From the cell containing the given text, extract its center point as [X, Y] coordinate. 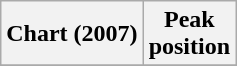
Chart (2007) [72, 34]
Peakposition [189, 34]
